Return (X, Y) of the center of cell containing provided text 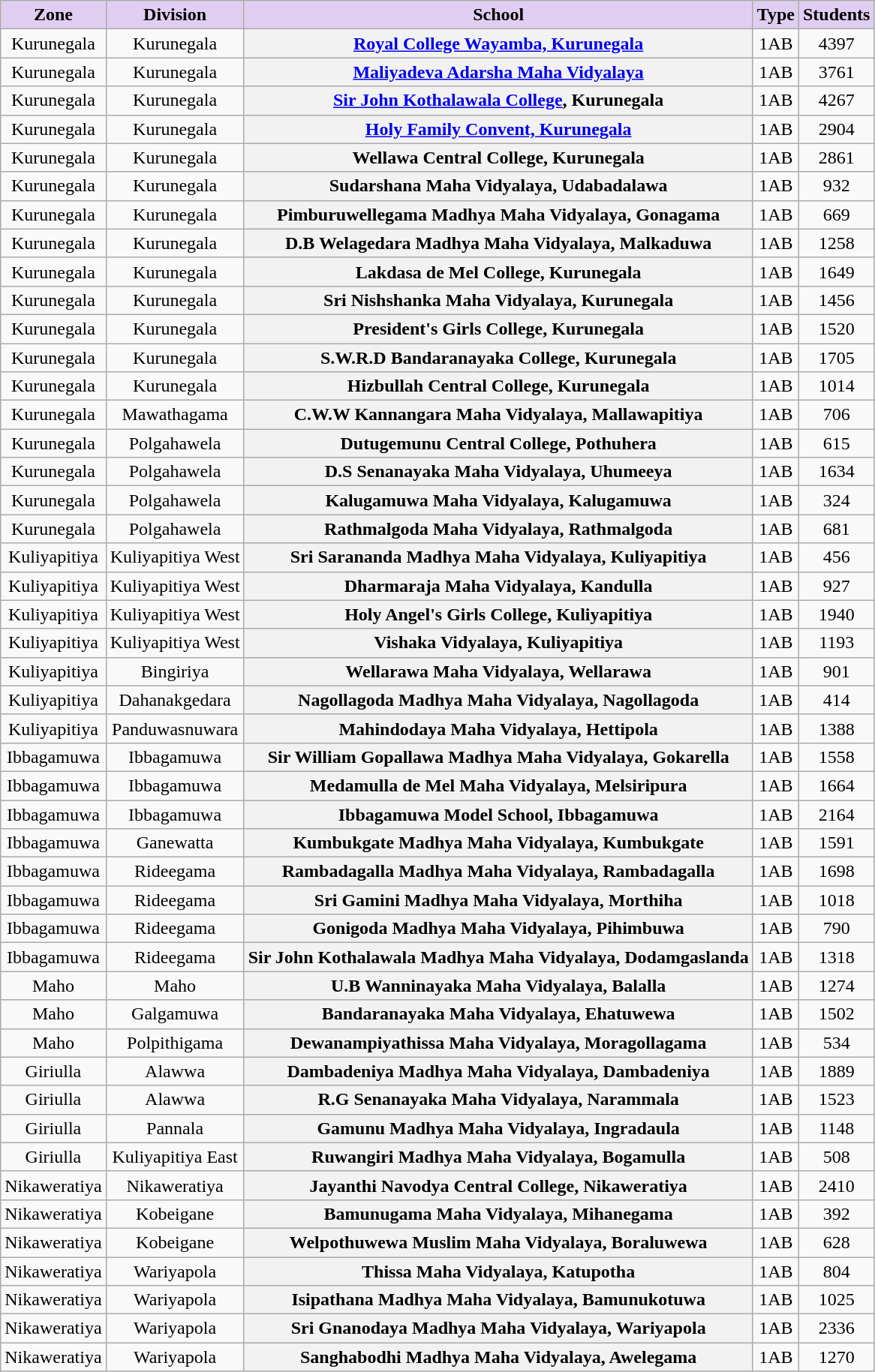
Dambadeniya Madhya Maha Vidyalaya, Dambadeniya (498, 1071)
4267 (836, 101)
Sri Gamini Madhya Maha Vidyalaya, Morthiha (498, 900)
Ruwangiri Madhya Maha Vidyalaya, Bogamulla (498, 1157)
Dharmaraja Maha Vidyalaya, Kandulla (498, 586)
1664 (836, 785)
Gonigoda Madhya Maha Vidyalaya, Pihimbuwa (498, 929)
1591 (836, 843)
2904 (836, 129)
Thissa Maha Vidyalaya, Katupotha (498, 1271)
1018 (836, 900)
Type (776, 15)
1523 (836, 1100)
D.B Welagedara Madhya Maha Vidyalaya, Malkaduwa (498, 243)
2164 (836, 814)
R.G Senanayaka Maha Vidyalaya, Narammala (498, 1100)
615 (836, 443)
Rambadagalla Madhya Maha Vidyalaya, Rambadagalla (498, 872)
Sudarshana Maha Vidyalaya, Udabadalawa (498, 186)
Maliyadeva Adarsha Maha Vidyalaya (498, 72)
S.W.R.D Bandaranayaka College, Kurunegala (498, 358)
Students (836, 15)
1193 (836, 643)
Dewanampiyathissa Maha Vidyalaya, Moragollagama (498, 1043)
927 (836, 586)
President's Girls College, Kurunegala (498, 329)
Bamunugama Maha Vidyalaya, Mihanegama (498, 1214)
Sri Sarananda Madhya Maha Vidyalaya, Kuliyapitiya (498, 557)
414 (836, 700)
Dutugemunu Central College, Pothuhera (498, 443)
Mawathagama (175, 415)
Wellarawa Maha Vidyalaya, Wellarawa (498, 671)
Sir John Kothalawala Madhya Maha Vidyalaya, Dodamgaslanda (498, 957)
392 (836, 1214)
534 (836, 1043)
Lakdasa de Mel College, Kurunegala (498, 272)
Sanghabodhi Madhya Maha Vidyalaya, Awelegama (498, 1357)
669 (836, 215)
4397 (836, 44)
Sri Gnanodaya Madhya Maha Vidyalaya, Wariyapola (498, 1328)
706 (836, 415)
3761 (836, 72)
1270 (836, 1357)
1318 (836, 957)
D.S Senanayaka Maha Vidyalaya, Uhumeeya (498, 472)
Sir John Kothalawala College, Kurunegala (498, 101)
U.B Wanninayaka Maha Vidyalaya, Balalla (498, 986)
School (498, 15)
1274 (836, 986)
Dahanakgedara (175, 700)
324 (836, 500)
456 (836, 557)
Nagollagoda Madhya Maha Vidyalaya, Nagollagoda (498, 700)
Rathmalgoda Maha Vidyalaya, Rathmalgoda (498, 529)
Holy Family Convent, Kurunegala (498, 129)
2861 (836, 158)
Kuliyapitiya East (175, 1157)
1014 (836, 386)
Medamulla de Mel Maha Vidyalaya, Melsiripura (498, 785)
Ganewatta (175, 843)
901 (836, 671)
1502 (836, 1014)
Kumbukgate Madhya Maha Vidyalaya, Kumbukgate (498, 843)
Royal College Wayamba, Kurunegala (498, 44)
Polpithigama (175, 1043)
1148 (836, 1128)
681 (836, 529)
1698 (836, 872)
Bandaranayaka Maha Vidyalaya, Ehatuwewa (498, 1014)
1940 (836, 614)
Zone (53, 15)
Gamunu Madhya Maha Vidyalaya, Ingradaula (498, 1128)
Bingiriya (175, 671)
1258 (836, 243)
804 (836, 1271)
Jayanthi Navodya Central College, Nikaweratiya (498, 1185)
1889 (836, 1071)
Sir William Gopallawa Madhya Maha Vidyalaya, Gokarella (498, 757)
Wellawa Central College, Kurunegala (498, 158)
Panduwasnuwara (175, 728)
Division (175, 15)
1456 (836, 300)
Pimburuwellegama Madhya Maha Vidyalaya, Gonagama (498, 215)
Galgamuwa (175, 1014)
1520 (836, 329)
Mahindodaya Maha Vidyalaya, Hettipola (498, 728)
1388 (836, 728)
932 (836, 186)
2336 (836, 1328)
1025 (836, 1300)
Hizbullah Central College, Kurunegala (498, 386)
2410 (836, 1185)
508 (836, 1157)
1558 (836, 757)
Pannala (175, 1128)
790 (836, 929)
Isipathana Madhya Maha Vidyalaya, Bamunukotuwa (498, 1300)
Kalugamuwa Maha Vidyalaya, Kalugamuwa (498, 500)
1705 (836, 358)
1649 (836, 272)
628 (836, 1242)
C.W.W Kannangara Maha Vidyalaya, Mallawapitiya (498, 415)
Holy Angel's Girls College, Kuliyapitiya (498, 614)
Ibbagamuwa Model School, Ibbagamuwa (498, 814)
Welpothuwewa Muslim Maha Vidyalaya, Boraluwewa (498, 1242)
Vishaka Vidyalaya, Kuliyapitiya (498, 643)
Sri Nishshanka Maha Vidyalaya, Kurunegala (498, 300)
1634 (836, 472)
